Output the [X, Y] coordinate of the center of the cell containing the given text.  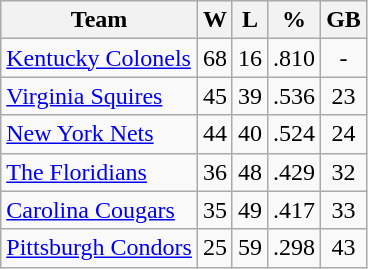
23 [344, 96]
% [294, 20]
Virginia Squires [100, 96]
44 [214, 134]
16 [250, 58]
.429 [294, 172]
L [250, 20]
36 [214, 172]
49 [250, 210]
39 [250, 96]
40 [250, 134]
.417 [294, 210]
25 [214, 248]
32 [344, 172]
24 [344, 134]
48 [250, 172]
33 [344, 210]
45 [214, 96]
- [344, 58]
Kentucky Colonels [100, 58]
.536 [294, 96]
W [214, 20]
Team [100, 20]
Carolina Cougars [100, 210]
43 [344, 248]
New York Nets [100, 134]
.524 [294, 134]
Pittsburgh Condors [100, 248]
.298 [294, 248]
GB [344, 20]
35 [214, 210]
68 [214, 58]
59 [250, 248]
The Floridians [100, 172]
.810 [294, 58]
